Locate the cell with the specified text and output its (x, y) center coordinate. 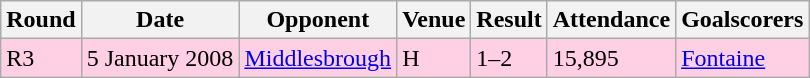
1–2 (509, 58)
Middlesbrough (318, 58)
Date (160, 20)
Venue (434, 20)
Round (41, 20)
R3 (41, 58)
5 January 2008 (160, 58)
15,895 (611, 58)
Attendance (611, 20)
Opponent (318, 20)
Result (509, 20)
Goalscorers (742, 20)
Fontaine (742, 58)
H (434, 58)
